Scan for the cell matching the given text and deliver its (X, Y) coordinate at center. 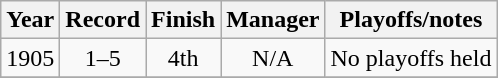
Manager (273, 20)
No playoffs held (411, 58)
Finish (184, 20)
1905 (30, 58)
N/A (273, 58)
Playoffs/notes (411, 20)
Year (30, 20)
1–5 (103, 58)
Record (103, 20)
4th (184, 58)
